Identify which cell holds the provided text, then report its (x, y) central coordinate. 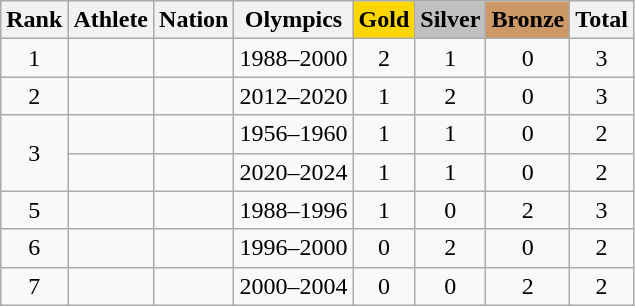
2020–2024 (294, 172)
Nation (194, 20)
6 (34, 248)
5 (34, 210)
2000–2004 (294, 286)
Olympics (294, 20)
Gold (384, 20)
2012–2020 (294, 96)
1996–2000 (294, 248)
1988–2000 (294, 58)
Total (602, 20)
1956–1960 (294, 134)
Bronze (528, 20)
Rank (34, 20)
Athlete (111, 20)
1988–1996 (294, 210)
Silver (450, 20)
7 (34, 286)
